For the text-containing cell, return its midpoint in (X, Y) coordinate format. 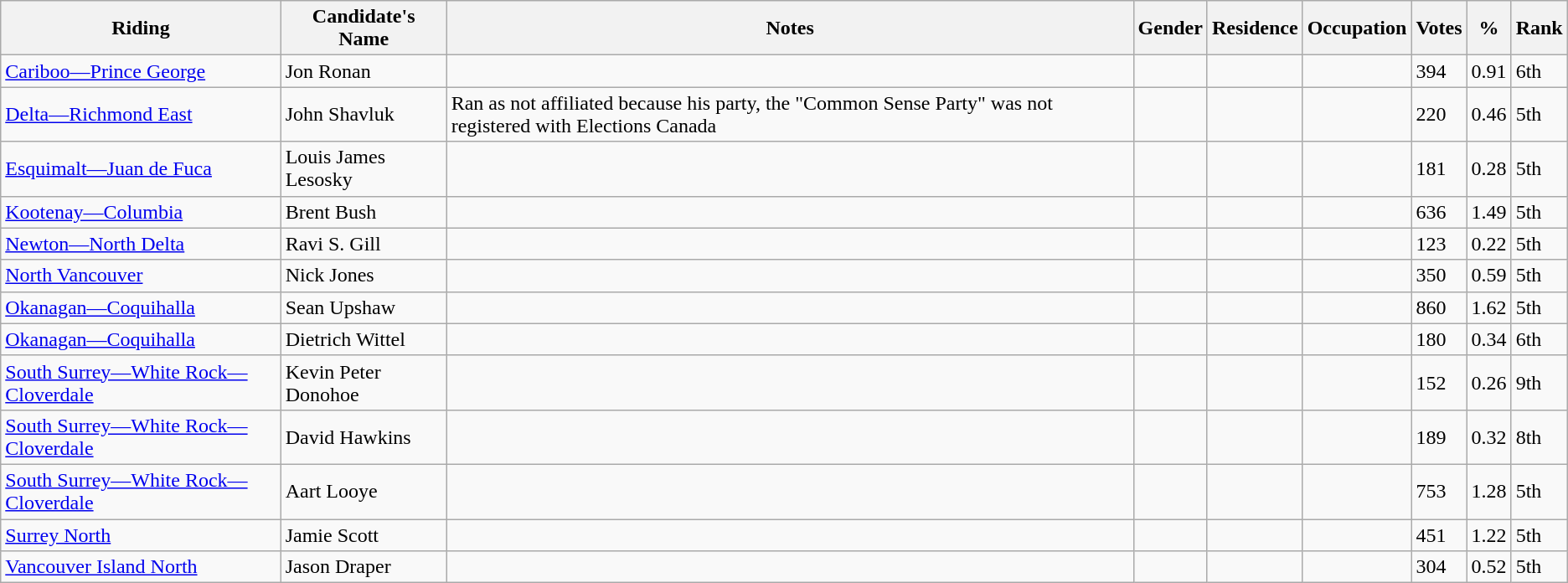
8th (1540, 437)
Cariboo—Prince George (141, 71)
Ravi S. Gill (364, 244)
Surrey North (141, 535)
220 (1439, 114)
Kootenay—Columbia (141, 212)
Newton—North Delta (141, 244)
% (1489, 28)
1.28 (1489, 491)
0.22 (1489, 244)
Ran as not affiliated because his party, the "Common Sense Party" was not registered with Elections Canada (790, 114)
Dietrich Wittel (364, 339)
9th (1540, 382)
Gender (1170, 28)
0.46 (1489, 114)
1.22 (1489, 535)
304 (1439, 567)
Jon Ronan (364, 71)
Jason Draper (364, 567)
350 (1439, 276)
North Vancouver (141, 276)
123 (1439, 244)
Delta—Richmond East (141, 114)
1.62 (1489, 307)
189 (1439, 437)
0.26 (1489, 382)
Notes (790, 28)
Riding (141, 28)
0.34 (1489, 339)
Vancouver Island North (141, 567)
Sean Upshaw (364, 307)
0.28 (1489, 169)
Jamie Scott (364, 535)
152 (1439, 382)
Nick Jones (364, 276)
Louis James Lesosky (364, 169)
John Shavluk (364, 114)
Occupation (1357, 28)
0.32 (1489, 437)
451 (1439, 535)
Residence (1255, 28)
394 (1439, 71)
Votes (1439, 28)
Kevin Peter Donohoe (364, 382)
David Hawkins (364, 437)
753 (1439, 491)
0.91 (1489, 71)
0.52 (1489, 567)
180 (1439, 339)
636 (1439, 212)
Candidate's Name (364, 28)
181 (1439, 169)
Rank (1540, 28)
Esquimalt—Juan de Fuca (141, 169)
0.59 (1489, 276)
Brent Bush (364, 212)
Aart Looye (364, 491)
860 (1439, 307)
1.49 (1489, 212)
